Determine the [x, y] coordinate at the center of the cell enclosing the given text.  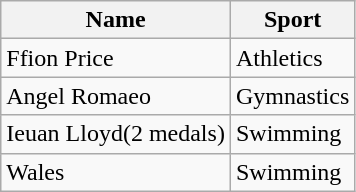
Name [116, 20]
Athletics [292, 58]
Sport [292, 20]
Angel Romaeo [116, 96]
Ffion Price [116, 58]
Ieuan Lloyd(2 medals) [116, 134]
Gymnastics [292, 96]
Wales [116, 172]
